Find where the given text appears and provide that cell's center as (X, Y) coordinate. 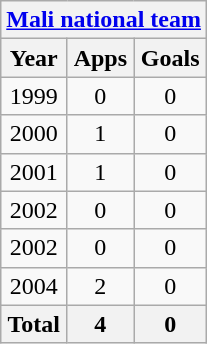
2004 (34, 286)
4 (100, 324)
Mali national team (104, 20)
2001 (34, 172)
Apps (100, 58)
1999 (34, 96)
2000 (34, 134)
Goals (170, 58)
Total (34, 324)
Year (34, 58)
2 (100, 286)
